Return [X, Y] of the center of cell containing provided text 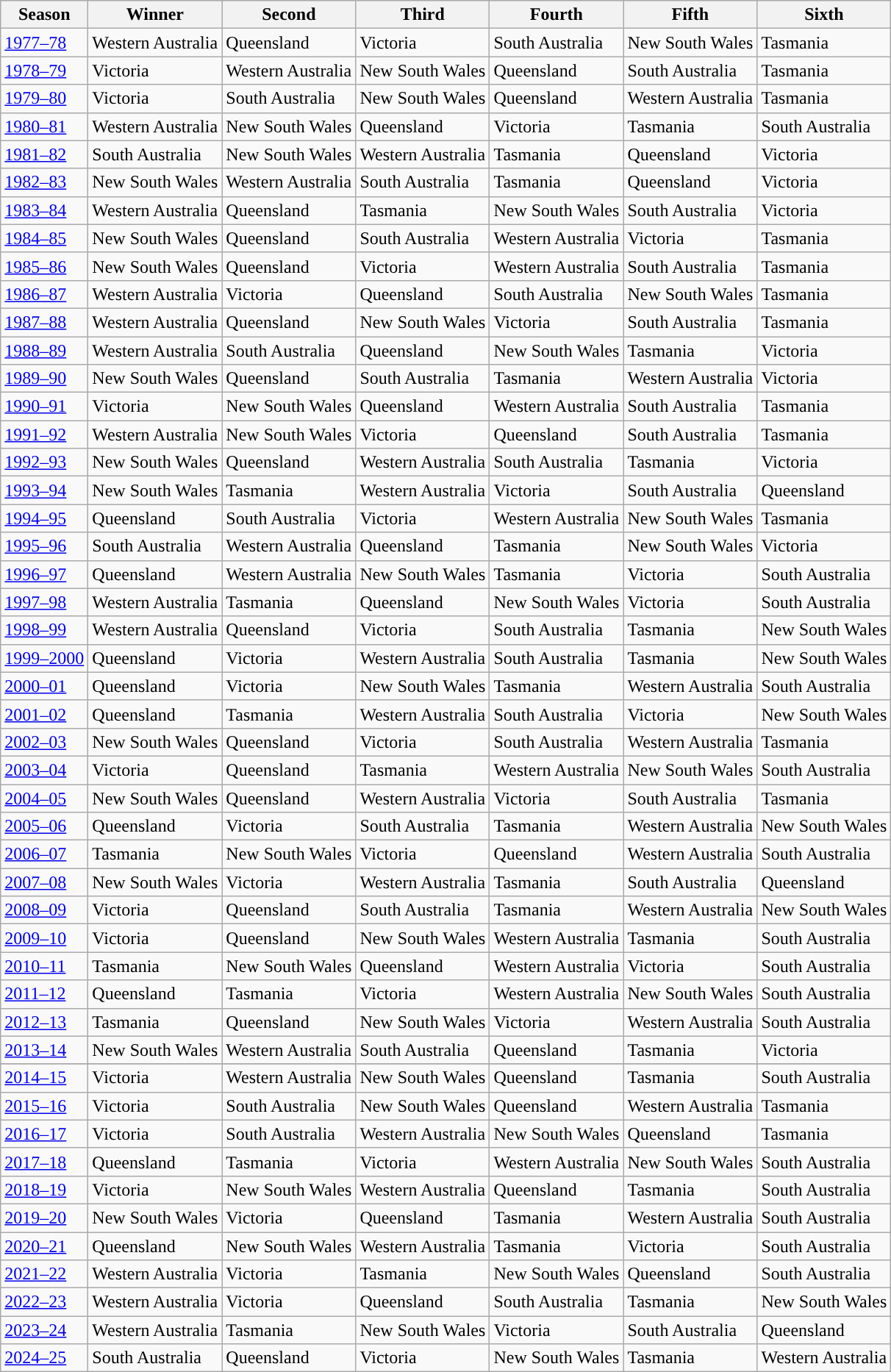
Second [289, 15]
2000–01 [44, 686]
1989–90 [44, 379]
2005–06 [44, 826]
2001–02 [44, 714]
1998–99 [44, 630]
1984–85 [44, 238]
1979–80 [44, 99]
Fifth [690, 15]
2019–20 [44, 1218]
1990–91 [44, 407]
1994–95 [44, 518]
2017–18 [44, 1162]
2013–14 [44, 1050]
2018–19 [44, 1190]
1997–98 [44, 602]
1993–94 [44, 490]
2004–05 [44, 798]
2002–03 [44, 742]
1977–78 [44, 43]
1981–82 [44, 154]
Fourth [557, 15]
2014–15 [44, 1078]
2012–13 [44, 1022]
1991–92 [44, 435]
2015–16 [44, 1106]
2003–04 [44, 770]
1987–88 [44, 322]
2009–10 [44, 938]
2008–09 [44, 910]
2006–07 [44, 854]
2024–25 [44, 1358]
1986–87 [44, 294]
2016–17 [44, 1134]
2020–21 [44, 1246]
1999–2000 [44, 658]
2010–11 [44, 966]
1983–84 [44, 210]
1980–81 [44, 126]
Third [423, 15]
1995–96 [44, 546]
1988–89 [44, 351]
1996–97 [44, 574]
2011–12 [44, 994]
2007–08 [44, 882]
1985–86 [44, 266]
Sixth [824, 15]
Season [44, 15]
1982–83 [44, 182]
1978–79 [44, 71]
2023–24 [44, 1330]
1992–93 [44, 462]
2021–22 [44, 1274]
Winner [155, 15]
2022–23 [44, 1302]
